From the cell containing the given text, extract its center point as [X, Y] coordinate. 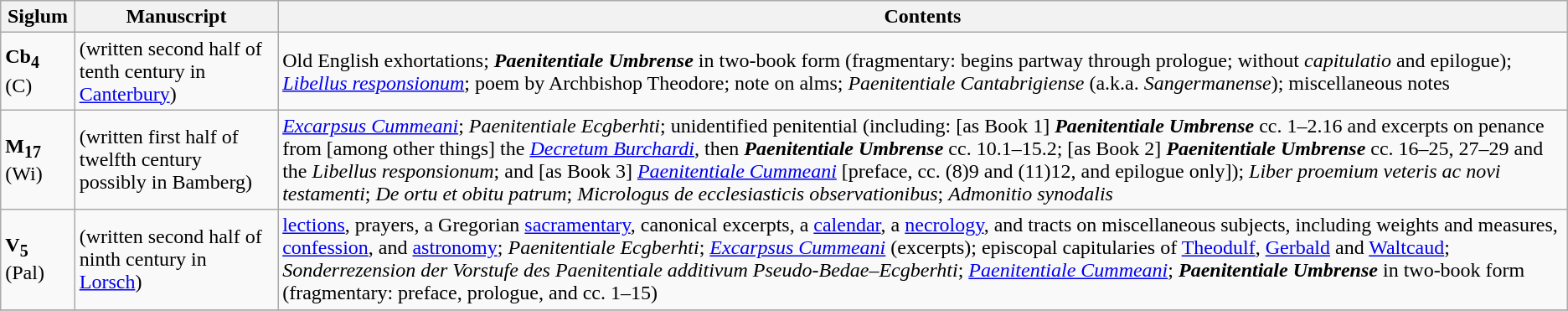
M17 (Wi) [38, 159]
(written second half of ninth century in Lorsch) [176, 260]
V5 (Pal) [38, 260]
Cb4 (C) [38, 71]
Contents [923, 17]
(written second half of tenth century in Canterbury) [176, 71]
Siglum [38, 17]
Manuscript [176, 17]
(written first half of twelfth century possibly in Bamberg) [176, 159]
